Determine the [X, Y] coordinate at the center of the cell enclosing the given text.  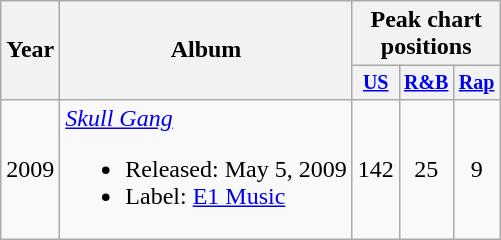
Peak chart positions [426, 34]
2009 [30, 169]
9 [476, 169]
Album [206, 50]
Skull GangReleased: May 5, 2009Label: E1 Music [206, 169]
25 [426, 169]
Rap [476, 82]
Year [30, 50]
US [376, 82]
142 [376, 169]
R&B [426, 82]
